Extract the (x, y) coordinate from the center of the cell holding the provided text.  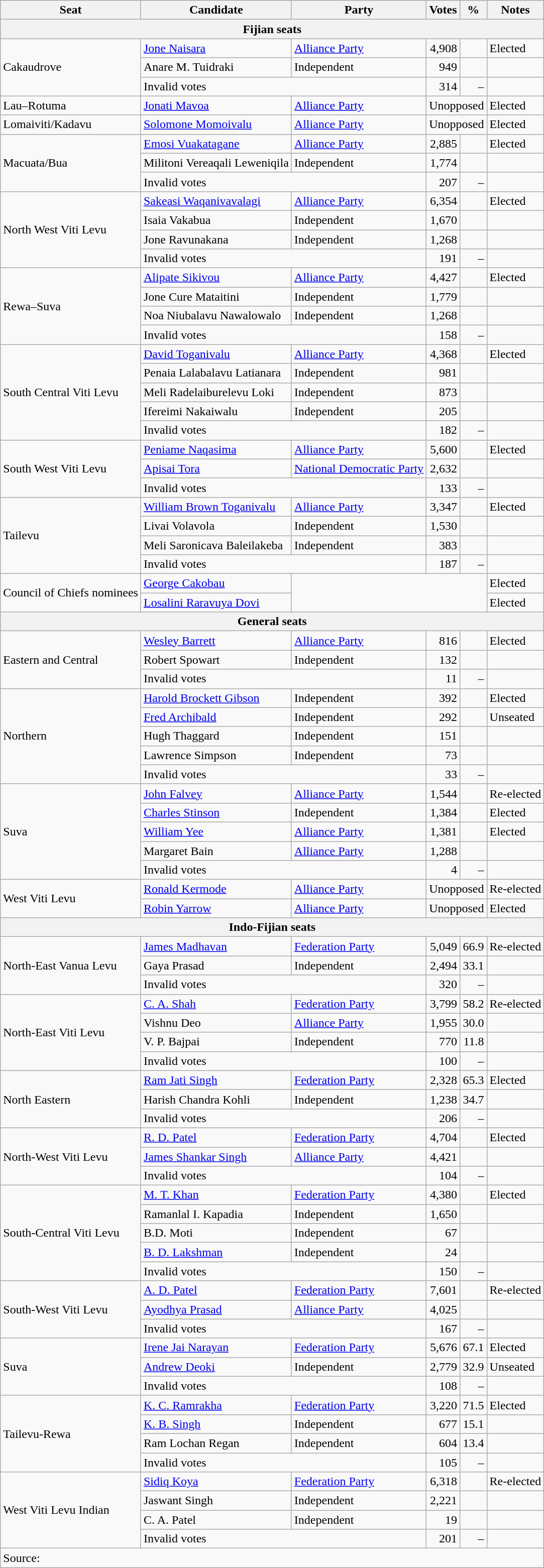
William Brown Toganivalu (216, 507)
2,328 (443, 1080)
Harold Brockett Gibson (216, 698)
1,381 (443, 831)
7,601 (443, 1290)
207 (443, 182)
Votes (443, 10)
Tailevu-Rewa (71, 1433)
132 (443, 660)
30.0 (473, 1023)
65.3 (473, 1080)
1,779 (443, 297)
Sidiq Koya (216, 1482)
Council of Chiefs nominees (71, 593)
South-West Viti Levu (71, 1309)
1,774 (443, 163)
73 (443, 755)
Charles Stinson (216, 812)
201 (443, 1539)
949 (443, 67)
South Central Viti Levu (71, 392)
33 (443, 774)
105 (443, 1463)
Ayodhya Prasad (216, 1309)
Ronald Kermode (216, 889)
677 (443, 1424)
Jone Ravunakana (216, 239)
2,632 (443, 468)
205 (443, 411)
32.9 (473, 1367)
Sakeasi Waqanivavalagi (216, 201)
104 (443, 1176)
Emosi Vuakatagane (216, 144)
M. T. Khan (216, 1195)
206 (443, 1118)
187 (443, 564)
167 (443, 1329)
North-East Viti Levu (71, 1032)
19 (443, 1520)
Jone Naisara (216, 48)
North-West Viti Levu (71, 1156)
Indo-Fijian seats (272, 927)
Andrew Deoki (216, 1367)
604 (443, 1443)
Noa Niubalavu Nawalowalo (216, 316)
1,530 (443, 526)
North West Viti Levu (71, 229)
1,955 (443, 1023)
Gaya Prasad (216, 966)
133 (443, 488)
4,380 (443, 1195)
% (473, 10)
Fred Archibald (216, 717)
4,908 (443, 48)
58.2 (473, 1004)
Party (359, 10)
151 (443, 736)
1,384 (443, 812)
4,704 (443, 1137)
South West Viti Levu (71, 468)
33.1 (473, 966)
6,318 (443, 1482)
Lawrence Simpson (216, 755)
John Falvey (216, 793)
General seats (272, 622)
National Democratic Party (359, 468)
Margaret Bain (216, 851)
Irene Jai Narayan (216, 1348)
Eastern and Central (71, 660)
South-Central Viti Levu (71, 1233)
Alipate Sikivou (216, 278)
3,799 (443, 1004)
Wesley Barrett (216, 641)
100 (443, 1061)
4 (443, 870)
320 (443, 985)
71.5 (473, 1405)
158 (443, 335)
Lomaiviti/Kadavu (71, 125)
Vishnu Deo (216, 1023)
816 (443, 641)
Source: (272, 1558)
David Toganivalu (216, 354)
Rewa–Suva (71, 306)
392 (443, 698)
Livai Volavola (216, 526)
Militoni Vereaqali Leweniqila (216, 163)
5,600 (443, 449)
11.8 (473, 1042)
2,885 (443, 144)
B. D. Lakshman (216, 1252)
770 (443, 1042)
R. D. Patel (216, 1137)
11 (443, 679)
2,221 (443, 1501)
B.D. Moti (216, 1233)
Anare M. Tuidraki (216, 67)
Tailevu (71, 535)
North-East Vanua Levu (71, 966)
Lau–Rotuma (71, 105)
191 (443, 259)
Robert Spowart (216, 660)
Macuata/Bua (71, 163)
4,025 (443, 1309)
Isaia Vakabua (216, 220)
3,347 (443, 507)
Jonati Mavoa (216, 105)
108 (443, 1386)
V. P. Bajpai (216, 1042)
2,494 (443, 966)
James Shankar Singh (216, 1156)
Jaswant Singh (216, 1501)
A. D. Patel (216, 1290)
Notes (515, 10)
Hugh Thaggard (216, 736)
4,368 (443, 354)
Peniame Naqasima (216, 449)
K. C. Ramrakha (216, 1405)
67.1 (473, 1348)
314 (443, 86)
Harish Chandra Kohli (216, 1099)
15.1 (473, 1424)
292 (443, 717)
150 (443, 1271)
C. A. Patel (216, 1520)
182 (443, 430)
Candidate (216, 10)
Solomone Momoivalu (216, 125)
Robin Yarrow (216, 908)
Cakaudrove (71, 67)
West Viti Levu (71, 899)
873 (443, 392)
981 (443, 373)
383 (443, 545)
North Eastern (71, 1099)
William Yee (216, 831)
1,544 (443, 793)
66.9 (473, 946)
1,238 (443, 1099)
4,427 (443, 278)
George Cakobau (216, 583)
3,220 (443, 1405)
Penaia Lalabalavu Latianara (216, 373)
Ram Jati Singh (216, 1080)
Meli Saronicava Baleilakeba (216, 545)
Ramanlal I. Kapadia (216, 1214)
24 (443, 1252)
4,421 (443, 1156)
5,676 (443, 1348)
C. A. Shah (216, 1004)
Apisai Tora (216, 468)
James Madhavan (216, 946)
Meli Radelaiburelevu Loki (216, 392)
5,049 (443, 946)
Ifereimi Nakaiwalu (216, 411)
1,650 (443, 1214)
1,670 (443, 220)
34.7 (473, 1099)
13.4 (473, 1443)
Jone Cure Mataitini (216, 297)
2,779 (443, 1367)
Losalini Raravuya Dovi (216, 602)
67 (443, 1233)
Ram Lochan Regan (216, 1443)
West Viti Levu Indian (71, 1510)
6,354 (443, 201)
Seat (71, 10)
Northern (71, 736)
Fijian seats (272, 29)
K. B. Singh (216, 1424)
1,288 (443, 851)
